Find where the given text appears and provide that cell's center as (X, Y) coordinate. 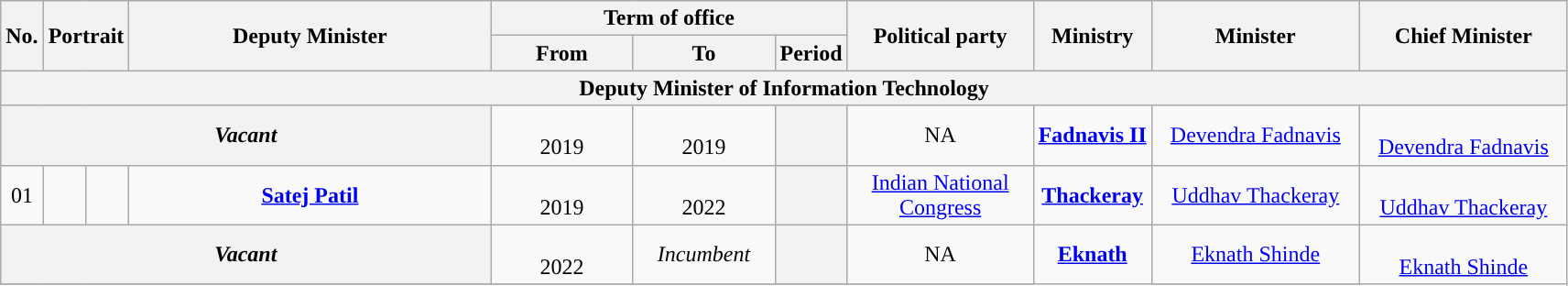
No. (22, 36)
Minister (1255, 36)
Deputy Minister of Information Technology (784, 88)
Portrait (86, 36)
01 (22, 194)
Political party (940, 36)
Indian National Congress (940, 194)
Period (811, 53)
Term of office (669, 18)
To (703, 53)
Incumbent (703, 255)
Satej Patil (310, 194)
Thackeray (1092, 194)
Deputy Minister (310, 36)
Ministry (1092, 36)
From (562, 53)
Fadnavis II (1092, 136)
Eknath (1092, 255)
Chief Minister (1464, 36)
